From the cell containing the given text, extract its center point as (X, Y) coordinate. 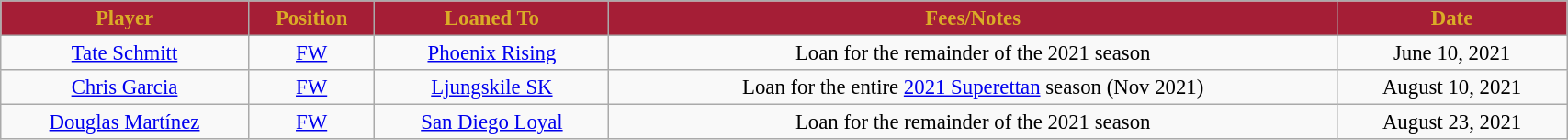
Chris Garcia (125, 87)
Ljungskile SK (492, 87)
August 23, 2021 (1451, 122)
Date (1451, 18)
Tate Schmitt (125, 53)
Loaned To (492, 18)
June 10, 2021 (1451, 53)
Loan for the entire 2021 Superettan season (Nov 2021) (974, 87)
Fees/Notes (974, 18)
Phoenix Rising (492, 53)
San Diego Loyal (492, 122)
Position (311, 18)
Douglas Martínez (125, 122)
Player (125, 18)
August 10, 2021 (1451, 87)
